Locate the cell with the specified text and output its [X, Y] center coordinate. 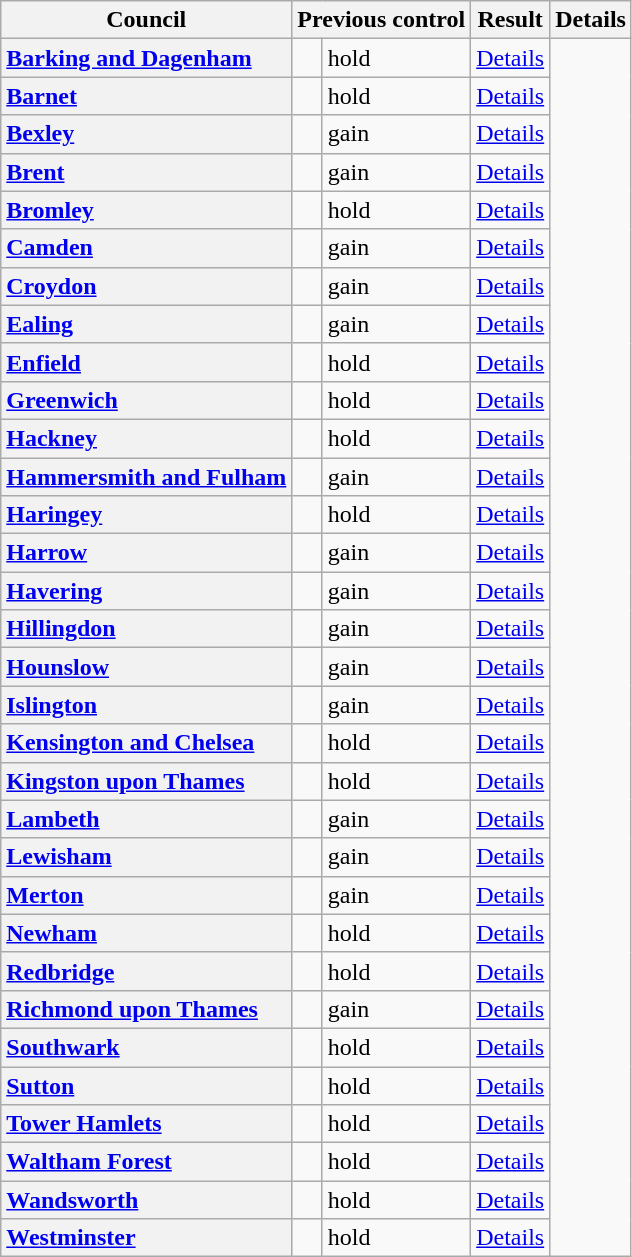
Council [146, 20]
Barnet [146, 96]
Wandsworth [146, 1200]
Ealing [146, 324]
Harrow [146, 553]
Kensington and Chelsea [146, 743]
Barking and Dagenham [146, 58]
Lambeth [146, 819]
Brent [146, 172]
Hillingdon [146, 629]
Waltham Forest [146, 1162]
Islington [146, 705]
Southwark [146, 1047]
Previous control [382, 20]
Westminster [146, 1238]
Bromley [146, 210]
Hackney [146, 438]
Enfield [146, 362]
Bexley [146, 134]
Camden [146, 248]
Haringey [146, 515]
Hammersmith and Fulham [146, 477]
Newham [146, 933]
Havering [146, 591]
Sutton [146, 1085]
Richmond upon Thames [146, 1009]
Lewisham [146, 857]
Tower Hamlets [146, 1124]
Greenwich [146, 400]
Result [510, 20]
Kingston upon Thames [146, 781]
Merton [146, 895]
Redbridge [146, 971]
Croydon [146, 286]
Hounslow [146, 667]
